Capture the cell that displays the provided text and extract its [X, Y] central coordinate. 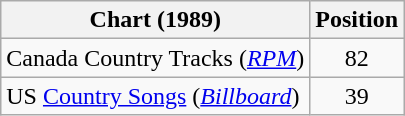
Chart (1989) [156, 20]
Position [357, 20]
39 [357, 96]
82 [357, 58]
Canada Country Tracks (RPM) [156, 58]
US Country Songs (Billboard) [156, 96]
